Output the (x, y) coordinate of the center of the cell containing the given text.  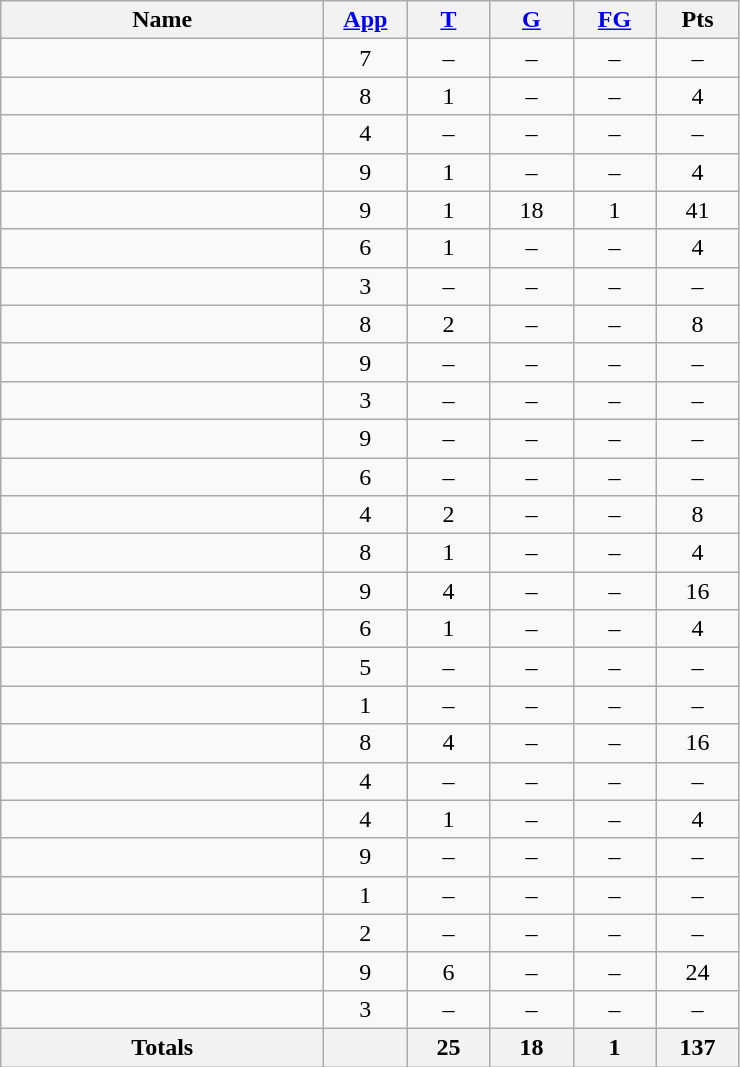
24 (698, 971)
7 (366, 58)
137 (698, 1047)
25 (448, 1047)
T (448, 20)
5 (366, 667)
Totals (162, 1047)
App (366, 20)
Pts (698, 20)
FG (614, 20)
41 (698, 210)
Name (162, 20)
G (532, 20)
